For the text-containing cell, return its midpoint in [X, Y] coordinate format. 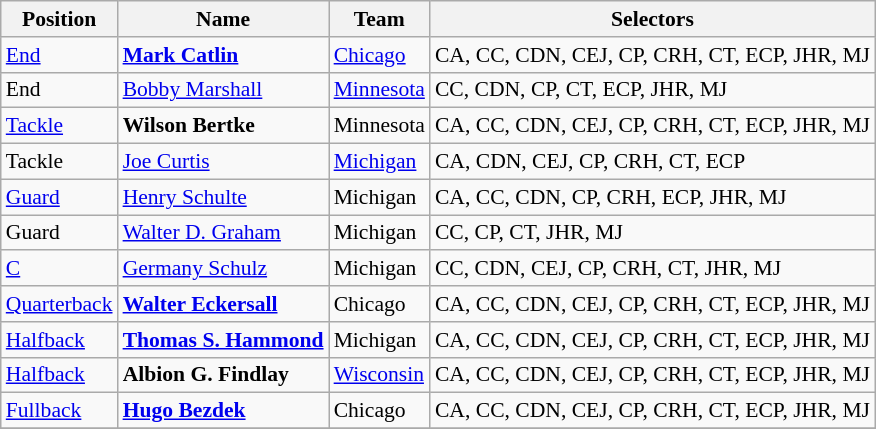
Quarterback [60, 304]
Wisconsin [380, 375]
Henry Schulte [224, 197]
CC, CP, CT, JHR, MJ [652, 233]
Germany Schulz [224, 269]
Walter Eckersall [224, 304]
CC, CDN, CEJ, CP, CRH, CT, JHR, MJ [652, 269]
C [60, 269]
Hugo Bezdek [224, 411]
Joe Curtis [224, 162]
Wilson Bertke [224, 126]
Name [224, 19]
Position [60, 19]
Fullback [60, 411]
Thomas S. Hammond [224, 340]
Mark Catlin [224, 55]
CA, CC, CDN, CP, CRH, ECP, JHR, MJ [652, 197]
Walter D. Graham [224, 233]
CC, CDN, CP, CT, ECP, JHR, MJ [652, 90]
Albion G. Findlay [224, 375]
Team [380, 19]
Bobby Marshall [224, 90]
CA, CDN, CEJ, CP, CRH, CT, ECP [652, 162]
Selectors [652, 19]
